Find where the given text appears and provide that cell's center as [X, Y] coordinate. 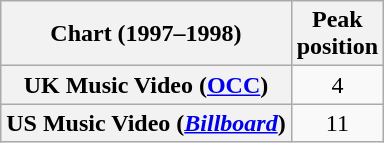
4 [337, 85]
UK Music Video (OCC) [146, 85]
11 [337, 123]
US Music Video (Billboard) [146, 123]
Peakposition [337, 34]
Chart (1997–1998) [146, 34]
